For the text-containing cell, return its midpoint in [X, Y] coordinate format. 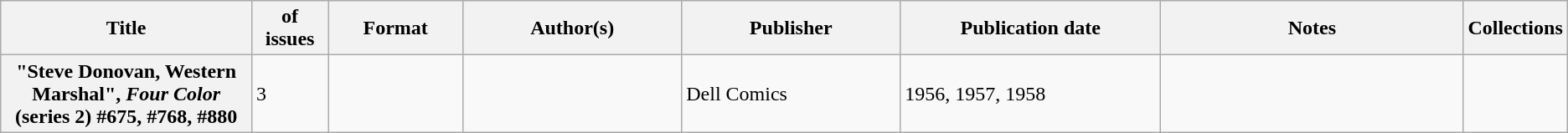
Format [395, 28]
Dell Comics [791, 94]
Author(s) [573, 28]
Collections [1515, 28]
Publisher [791, 28]
Notes [1312, 28]
of issues [290, 28]
Title [126, 28]
Publication date [1030, 28]
3 [290, 94]
"Steve Donovan, Western Marshal", Four Color (series 2) #675, #768, #880 [126, 94]
1956, 1957, 1958 [1030, 94]
